Extract the (X, Y) coordinate from the center of the cell holding the provided text.  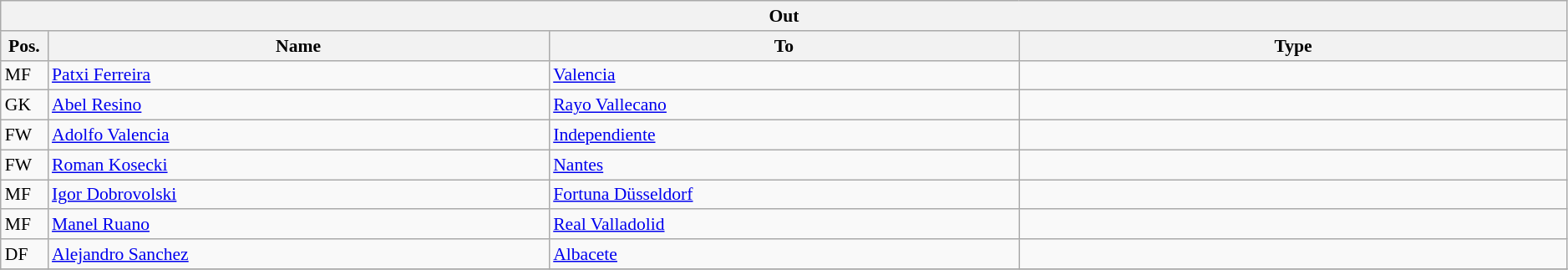
Manel Ruano (298, 225)
Nantes (784, 165)
Type (1293, 46)
GK (24, 105)
Abel Resino (298, 105)
Fortuna Düsseldorf (784, 195)
Igor Dobrovolski (298, 195)
Alejandro Sanchez (298, 254)
Roman Kosecki (298, 165)
To (784, 46)
Valencia (784, 75)
Patxi Ferreira (298, 75)
Albacete (784, 254)
Rayo Vallecano (784, 105)
Real Valladolid (784, 225)
Out (784, 16)
Pos. (24, 46)
Adolfo Valencia (298, 135)
DF (24, 254)
Name (298, 46)
Independiente (784, 135)
